Extract the [x, y] coordinate from the center of the cell holding the provided text.  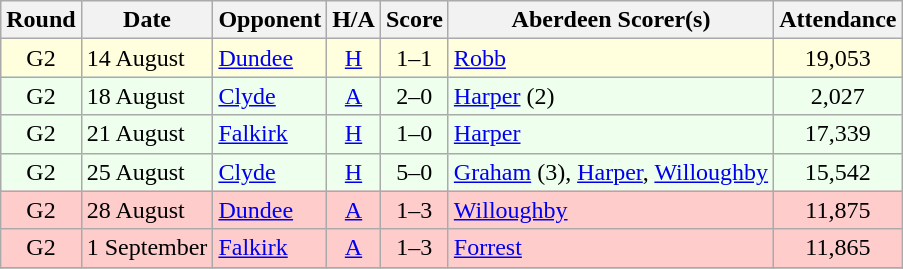
Graham (3), Harper, Willoughby [610, 172]
Round [41, 20]
15,542 [838, 172]
5–0 [414, 172]
28 August [147, 210]
H/A [354, 20]
Forrest [610, 248]
Aberdeen Scorer(s) [610, 20]
11,875 [838, 210]
Date [147, 20]
11,865 [838, 248]
Attendance [838, 20]
21 August [147, 134]
25 August [147, 172]
1–1 [414, 58]
14 August [147, 58]
Score [414, 20]
19,053 [838, 58]
Harper [610, 134]
2–0 [414, 96]
17,339 [838, 134]
Opponent [270, 20]
1–0 [414, 134]
2,027 [838, 96]
Robb [610, 58]
18 August [147, 96]
Harper (2) [610, 96]
Willoughby [610, 210]
1 September [147, 248]
